Return the [X, Y] coordinate for the center point of the cell that contains the specified text.  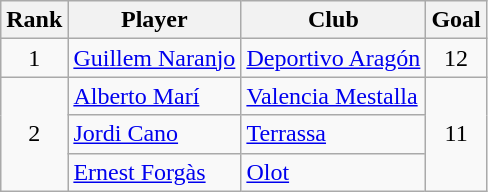
Goal [456, 20]
Player [154, 20]
Club [334, 20]
Deportivo Aragón [334, 58]
Valencia Mestalla [334, 96]
1 [34, 58]
Rank [34, 20]
12 [456, 58]
Terrassa [334, 134]
2 [34, 134]
Jordi Cano [154, 134]
Alberto Marí [154, 96]
Ernest Forgàs [154, 172]
11 [456, 134]
Guillem Naranjo [154, 58]
Olot [334, 172]
